From the cell containing the given text, extract its center point as (X, Y) coordinate. 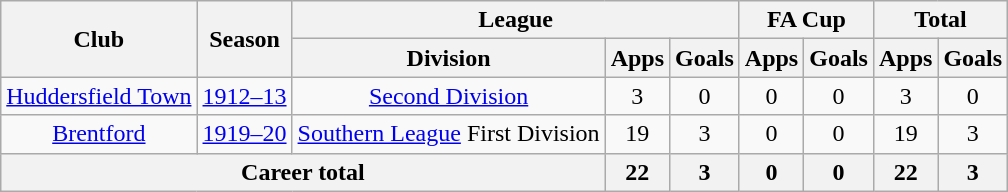
Brentford (99, 134)
1919–20 (244, 134)
Second Division (448, 96)
Season (244, 39)
League (516, 20)
Career total (303, 172)
FA Cup (806, 20)
Huddersfield Town (99, 96)
Division (448, 58)
1912–13 (244, 96)
Southern League First Division (448, 134)
Total (940, 20)
Club (99, 39)
